Return [X, Y] of the center of cell containing provided text 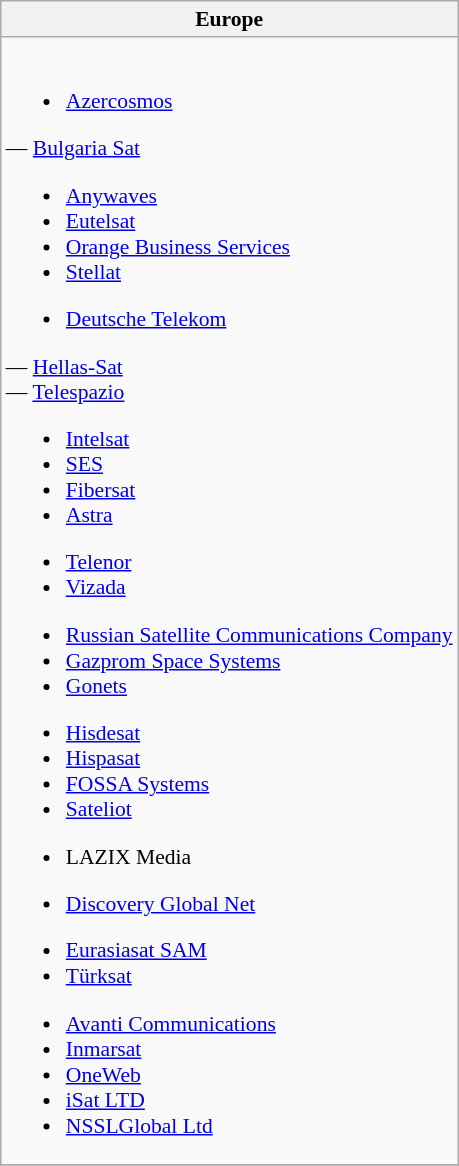
Europe [230, 19]
